Locate the cell with the specified text and output its [X, Y] center coordinate. 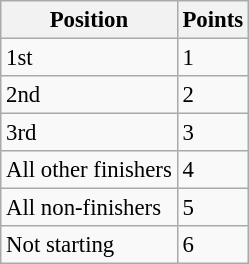
4 [212, 170]
3 [212, 133]
2 [212, 95]
1st [89, 58]
1 [212, 58]
All other finishers [89, 170]
All non-finishers [89, 208]
2nd [89, 95]
Points [212, 20]
Position [89, 20]
5 [212, 208]
Not starting [89, 245]
3rd [89, 133]
6 [212, 245]
